Find where the given text appears and provide that cell's center as [X, Y] coordinate. 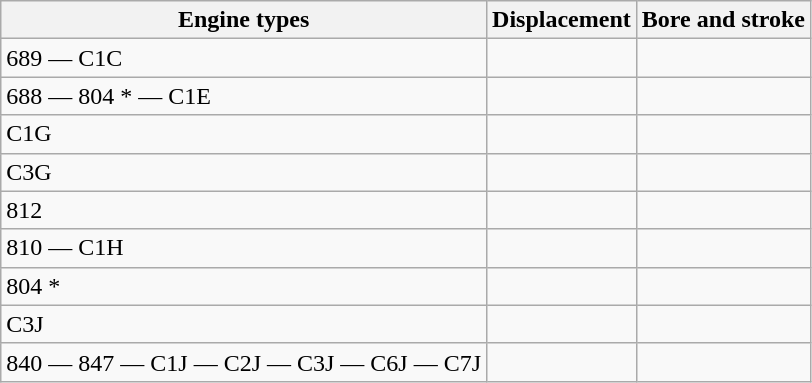
C3G [244, 172]
688 — 804 * — C1E [244, 96]
Bore and stroke [723, 20]
812 [244, 210]
Engine types [244, 20]
Displacement [562, 20]
840 — 847 — C1J — C2J — C3J — C6J — C7J [244, 362]
C1G [244, 134]
689 — C1C [244, 58]
810 — C1H [244, 248]
C3J [244, 324]
804 * [244, 286]
